Detect which cell encompasses the target text, then output its (X, Y) center coordinate. 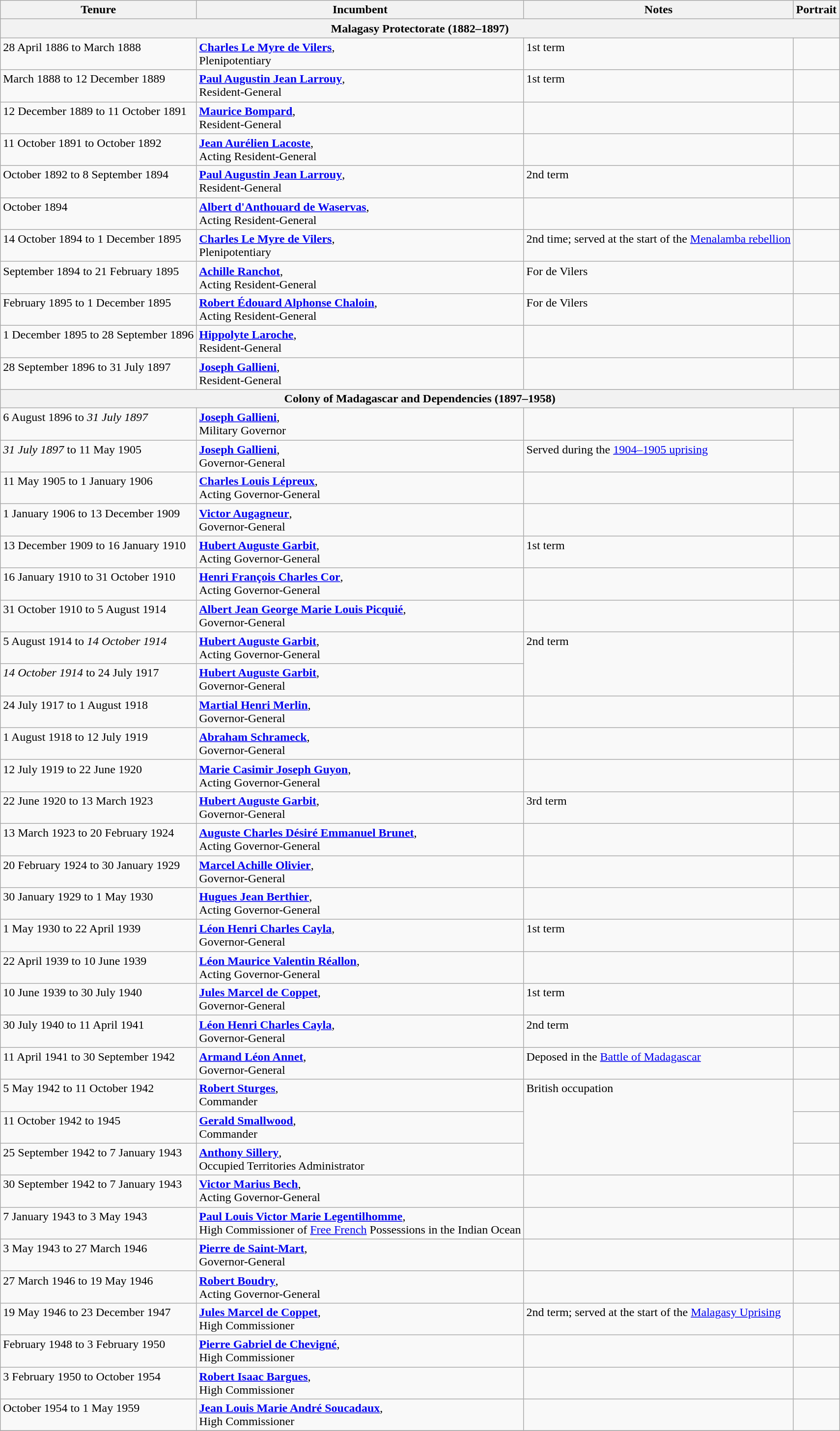
Jean Louis Marie André Soucadaux, High Commissioner (360, 1415)
31 July 1897 to 11 May 1905 (98, 456)
Joseph Gallieni, Military Governor (360, 424)
Auguste Charles Désiré Emmanuel Brunet, Acting Governor-General (360, 839)
27 March 1946 to 19 May 1946 (98, 1287)
Abraham Schrameck, Governor-General (360, 744)
28 April 1886 to March 1888 (98, 54)
7 January 1943 to 3 May 1943 (98, 1223)
Robert Sturges, Commander (360, 1095)
Robert Boudry, Acting Governor-General (360, 1287)
Gerald Smallwood, Commander (360, 1127)
1 August 1918 to 12 July 1919 (98, 744)
12 July 1919 to 22 June 1920 (98, 775)
February 1948 to 3 February 1950 (98, 1351)
11 April 1941 to 30 September 1942 (98, 1063)
Victor Marius Bech, Acting Governor-General (360, 1191)
30 September 1942 to 7 January 1943 (98, 1191)
October 1894 (98, 213)
Albert Jean George Marie Louis Picquié, Governor-General (360, 616)
10 June 1939 to 30 July 1940 (98, 999)
September 1894 to 21 February 1895 (98, 277)
Portrait (816, 10)
Deposed in the Battle of Madagascar (658, 1063)
2nd time; served at the start of the Menalamba rebellion (658, 246)
11 May 1905 to 1 January 1906 (98, 488)
Hugues Jean Berthier, Acting Governor-General (360, 904)
Jules Marcel de Coppet, High Commissioner (360, 1319)
Robert Édouard Alphonse Chaloin, Acting Resident-General (360, 309)
19 May 1946 to 23 December 1947 (98, 1319)
31 October 1910 to 5 August 1914 (98, 616)
October 1892 to 8 September 1894 (98, 182)
Pierre Gabriel de Chevigné, High Commissioner (360, 1351)
Tenure (98, 10)
October 1954 to 1 May 1959 (98, 1415)
Achille Ranchot, Acting Resident-General (360, 277)
Armand Léon Annet, Governor-General (360, 1063)
5 August 1914 to 14 October 1914 (98, 647)
20 February 1924 to 30 January 1929 (98, 871)
Albert d'Anthouard de Waservas, Acting Resident-General (360, 213)
Notes (658, 10)
22 June 1920 to 13 March 1923 (98, 808)
Robert Isaac Bargues, High Commissioner (360, 1382)
30 January 1929 to 1 May 1930 (98, 904)
16 January 1910 to 31 October 1910 (98, 584)
1 December 1895 to 28 September 1896 (98, 341)
13 March 1923 to 20 February 1924 (98, 839)
February 1895 to 1 December 1895 (98, 309)
Victor Augagneur, Governor-General (360, 520)
12 December 1889 to 11 October 1891 (98, 118)
Jules Marcel de Coppet, Governor-General (360, 999)
Malagasy Protectorate (1882–1897) (420, 28)
3rd term (658, 808)
Served during the 1904–1905 uprising (658, 456)
6 August 1896 to 31 July 1897 (98, 424)
Jean Aurélien Lacoste, Acting Resident-General (360, 149)
Paul Louis Victor Marie Legentilhomme, High Commissioner of Free French Possessions in the Indian Ocean (360, 1223)
Maurice Bompard, Resident-General (360, 118)
5 May 1942 to 11 October 1942 (98, 1095)
3 February 1950 to October 1954 (98, 1382)
13 December 1909 to 16 January 1910 (98, 552)
British occupation (658, 1127)
30 July 1940 to 11 April 1941 (98, 1032)
Martial Henri Merlin, Governor-General (360, 711)
Anthony Sillery, Occupied Territories Administrator (360, 1159)
25 September 1942 to 7 January 1943 (98, 1159)
Joseph Gallieni, Governor-General (360, 456)
Marcel Achille Olivier, Governor-General (360, 871)
22 April 1939 to 10 June 1939 (98, 968)
11 October 1942 to 1945 (98, 1127)
Charles Louis Lépreux, Acting Governor-General (360, 488)
Henri François Charles Cor, Acting Governor-General (360, 584)
14 October 1914 to 24 July 1917 (98, 680)
1 January 1906 to 13 December 1909 (98, 520)
Joseph Gallieni, Resident-General (360, 373)
Léon Maurice Valentin Réallon, Acting Governor-General (360, 968)
24 July 1917 to 1 August 1918 (98, 711)
Marie Casimir Joseph Guyon, Acting Governor-General (360, 775)
Incumbent (360, 10)
Colony of Madagascar and Dependencies (1897–1958) (420, 399)
Pierre de Saint-Mart, Governor-General (360, 1255)
2nd term; served at the start of the Malagasy Uprising (658, 1319)
3 May 1943 to 27 March 1946 (98, 1255)
March 1888 to 12 December 1889 (98, 85)
28 September 1896 to 31 July 1897 (98, 373)
1 May 1930 to 22 April 1939 (98, 935)
Hippolyte Laroche, Resident-General (360, 341)
11 October 1891 to October 1892 (98, 149)
14 October 1894 to 1 December 1895 (98, 246)
